For the text-containing cell, return its midpoint in (x, y) coordinate format. 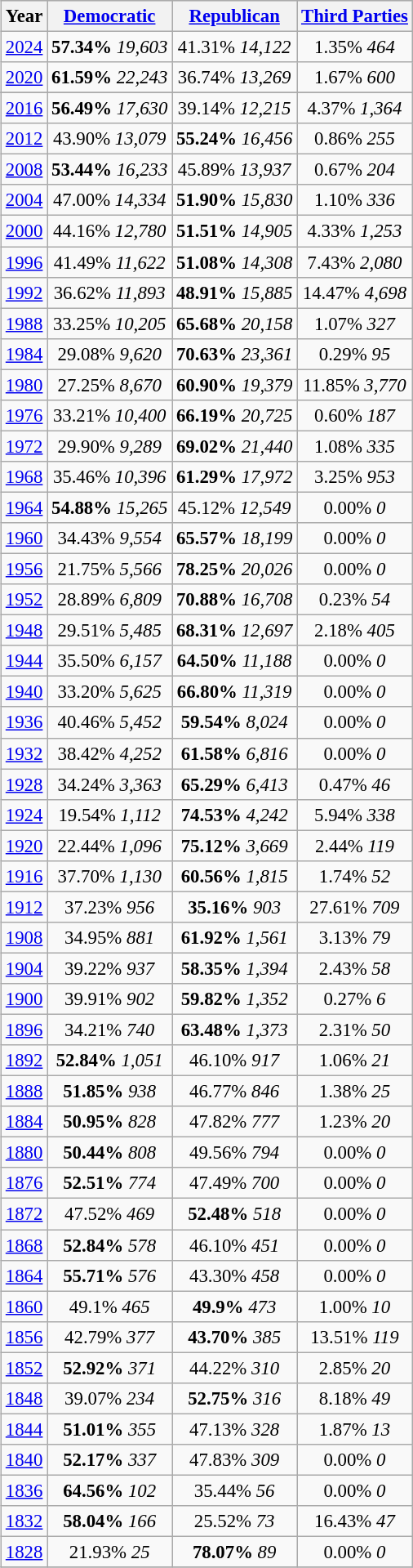
69.02% 21,440 (235, 446)
59.54% 8,024 (235, 723)
1968 (24, 477)
29.51% 5,485 (109, 631)
66.19% 20,725 (235, 416)
34.95% 881 (109, 938)
35.44% 56 (235, 1490)
0.86% 255 (355, 139)
29.90% 9,289 (109, 446)
1964 (24, 507)
1844 (24, 1429)
3.13% 79 (355, 938)
1.87% 13 (355, 1429)
52.84% 1,051 (109, 1061)
27.61% 709 (355, 907)
11.85% 3,770 (355, 385)
28.89% 6,809 (109, 600)
2.44% 119 (355, 846)
58.35% 1,394 (235, 968)
0.67% 204 (355, 170)
2.43% 58 (355, 968)
0.23% 54 (355, 600)
2008 (24, 170)
1912 (24, 907)
61.29% 17,972 (235, 477)
1916 (24, 877)
7.43% 2,080 (355, 262)
51.51% 14,905 (235, 231)
1.00% 10 (355, 1307)
47.52% 469 (109, 1214)
2.85% 20 (355, 1368)
1960 (24, 538)
1856 (24, 1337)
52.92% 371 (109, 1368)
55.24% 16,456 (235, 139)
34.43% 9,554 (109, 538)
50.95% 828 (109, 1122)
39.91% 902 (109, 999)
66.80% 11,319 (235, 692)
21.93% 25 (109, 1552)
52.51% 774 (109, 1184)
5.94% 338 (355, 815)
68.31% 12,697 (235, 631)
52.84% 578 (109, 1245)
1864 (24, 1275)
65.68% 20,158 (235, 324)
33.25% 10,205 (109, 324)
48.91% 15,885 (235, 293)
63.48% 1,373 (235, 1030)
1836 (24, 1490)
51.85% 938 (109, 1092)
1.08% 335 (355, 446)
1908 (24, 938)
1840 (24, 1460)
1972 (24, 446)
47.13% 328 (235, 1429)
2000 (24, 231)
61.92% 1,561 (235, 938)
1868 (24, 1245)
3.25% 953 (355, 477)
64.56% 102 (109, 1490)
44.22% 310 (235, 1368)
1992 (24, 293)
0.27% 6 (355, 999)
49.1% 465 (109, 1307)
27.25% 8,670 (109, 385)
1.10% 336 (355, 200)
22.44% 1,096 (109, 846)
45.12% 12,549 (235, 507)
0.47% 46 (355, 784)
1.38% 25 (355, 1092)
60.56% 1,815 (235, 877)
50.44% 808 (109, 1153)
46.10% 917 (235, 1061)
39.22% 937 (109, 968)
41.49% 11,622 (109, 262)
1924 (24, 815)
78.07% 89 (235, 1552)
33.20% 5,625 (109, 692)
2020 (24, 78)
59.82% 1,352 (235, 999)
51.08% 14,308 (235, 262)
40.46% 5,452 (109, 723)
70.88% 16,708 (235, 600)
70.63% 23,361 (235, 354)
29.08% 9,620 (109, 354)
1984 (24, 354)
0.29% 95 (355, 354)
47.83% 309 (235, 1460)
44.16% 12,780 (109, 231)
Third Parties (355, 16)
1852 (24, 1368)
16.43% 47 (355, 1521)
1944 (24, 661)
52.48% 518 (235, 1214)
64.50% 11,188 (235, 661)
41.31% 14,122 (235, 47)
2.18% 405 (355, 631)
43.90% 13,079 (109, 139)
1888 (24, 1092)
25.52% 73 (235, 1521)
1892 (24, 1061)
74.53% 4,242 (235, 815)
52.75% 316 (235, 1399)
45.89% 13,937 (235, 170)
1980 (24, 385)
1876 (24, 1184)
1948 (24, 631)
1884 (24, 1122)
75.12% 3,669 (235, 846)
42.79% 377 (109, 1337)
36.62% 11,893 (109, 293)
1996 (24, 262)
1860 (24, 1307)
52.17% 337 (109, 1460)
13.51% 119 (355, 1337)
78.25% 20,026 (235, 570)
49.56% 794 (235, 1153)
60.90% 19,379 (235, 385)
1880 (24, 1153)
39.07% 234 (109, 1399)
1.23% 20 (355, 1122)
65.57% 18,199 (235, 538)
47.82% 777 (235, 1122)
1828 (24, 1552)
2.31% 50 (355, 1030)
35.50% 6,157 (109, 661)
51.01% 355 (109, 1429)
2004 (24, 200)
43.30% 458 (235, 1275)
36.74% 13,269 (235, 78)
0.60% 187 (355, 416)
49.9% 473 (235, 1307)
1932 (24, 753)
58.04% 166 (109, 1521)
1904 (24, 968)
1952 (24, 600)
65.29% 6,413 (235, 784)
46.10% 451 (235, 1245)
8.18% 49 (355, 1399)
46.77% 846 (235, 1092)
51.90% 15,830 (235, 200)
1940 (24, 692)
4.33% 1,253 (355, 231)
14.47% 4,698 (355, 293)
34.21% 740 (109, 1030)
1928 (24, 784)
33.21% 10,400 (109, 416)
34.24% 3,363 (109, 784)
Year (24, 16)
47.00% 14,334 (109, 200)
35.46% 10,396 (109, 477)
39.14% 12,215 (235, 109)
61.58% 6,816 (235, 753)
1900 (24, 999)
2012 (24, 139)
21.75% 5,566 (109, 570)
56.49% 17,630 (109, 109)
Republican (235, 16)
19.54% 1,112 (109, 815)
37.70% 1,130 (109, 877)
35.16% 903 (235, 907)
43.70% 385 (235, 1337)
1.07% 327 (355, 324)
55.71% 576 (109, 1275)
54.88% 15,265 (109, 507)
1.67% 600 (355, 78)
61.59% 22,243 (109, 78)
1832 (24, 1521)
53.44% 16,233 (109, 170)
1988 (24, 324)
1936 (24, 723)
1872 (24, 1214)
2016 (24, 109)
1920 (24, 846)
1956 (24, 570)
1976 (24, 416)
47.49% 700 (235, 1184)
4.37% 1,364 (355, 109)
1.35% 464 (355, 47)
57.34% 19,603 (109, 47)
38.42% 4,252 (109, 753)
1.06% 21 (355, 1061)
Democratic (109, 16)
1.74% 52 (355, 877)
2024 (24, 47)
1896 (24, 1030)
37.23% 956 (109, 907)
1848 (24, 1399)
